Extract the (x, y) coordinate from the center of the cell holding the provided text.  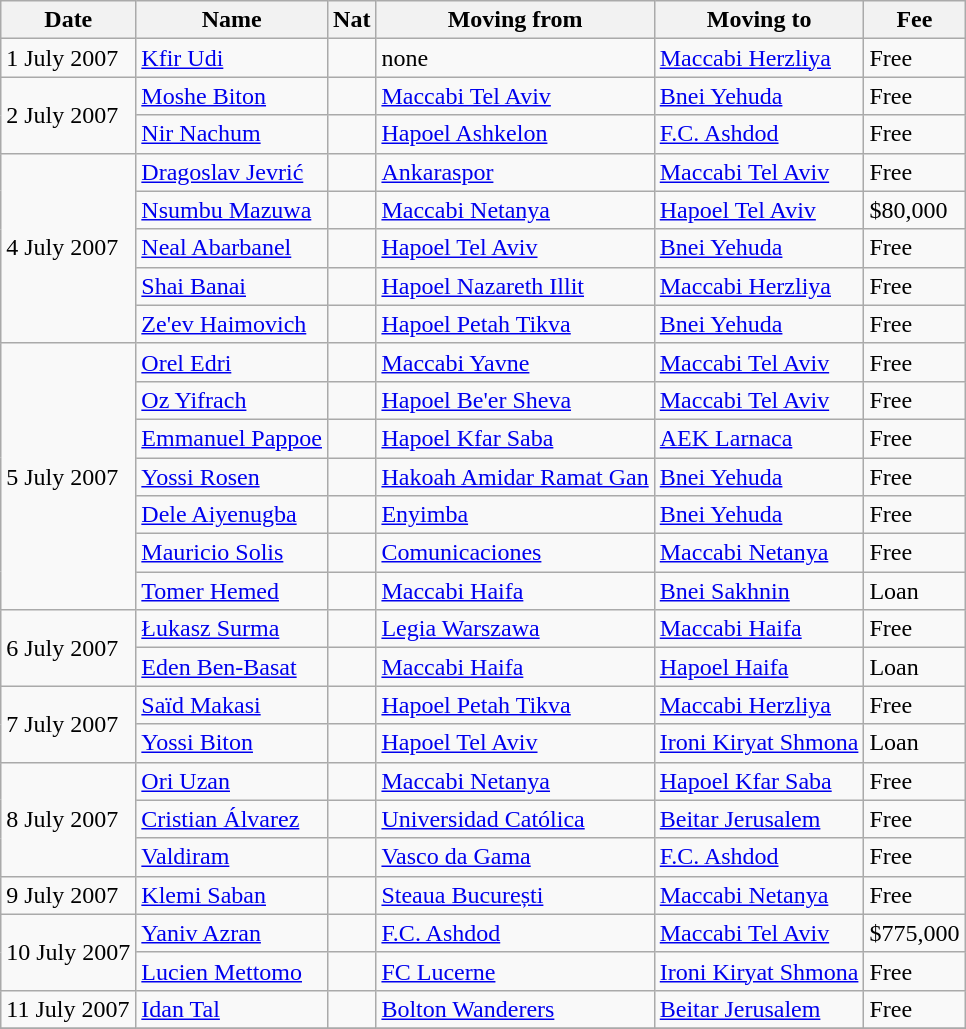
$80,000 (914, 210)
4 July 2007 (68, 248)
Vasco da Gama (515, 857)
Hapoel Haifa (759, 667)
$775,000 (914, 933)
Neal Abarbanel (232, 248)
Yaniv Azran (232, 933)
Nsumbu Mazuwa (232, 210)
9 July 2007 (68, 895)
7 July 2007 (68, 724)
Eden Ben-Basat (232, 667)
FC Lucerne (515, 971)
Yossi Biton (232, 743)
Dele Aiyenugba (232, 515)
Hakoah Amidar Ramat Gan (515, 477)
5 July 2007 (68, 476)
Enyimba (515, 515)
Oz Yifrach (232, 400)
Bolton Wanderers (515, 1009)
Comunicaciones (515, 553)
Bnei Sakhnin (759, 591)
Moving to (759, 20)
Ankaraspor (515, 172)
Łukasz Surma (232, 629)
AEK Larnaca (759, 438)
1 July 2007 (68, 58)
Idan Tal (232, 1009)
Nat (352, 20)
Shai Banai (232, 286)
Steaua București (515, 895)
Moshe Biton (232, 96)
Hapoel Nazareth Illit (515, 286)
10 July 2007 (68, 952)
Date (68, 20)
Ori Uzan (232, 781)
2 July 2007 (68, 115)
Ze'ev Haimovich (232, 324)
Hapoel Ashkelon (515, 134)
Universidad Católica (515, 819)
6 July 2007 (68, 648)
Emmanuel Pappoe (232, 438)
Moving from (515, 20)
Valdiram (232, 857)
Legia Warszawa (515, 629)
Saïd Makasi (232, 705)
Orel Edri (232, 362)
Klemi Saban (232, 895)
11 July 2007 (68, 1009)
Nir Nachum (232, 134)
Fee (914, 20)
Yossi Rosen (232, 477)
Name (232, 20)
Lucien Mettomo (232, 971)
Maccabi Yavne (515, 362)
none (515, 58)
Tomer Hemed (232, 591)
Cristian Álvarez (232, 819)
Mauricio Solis (232, 553)
Kfir Udi (232, 58)
Hapoel Be'er Sheva (515, 400)
Dragoslav Jevrić (232, 172)
8 July 2007 (68, 819)
